Scan for the cell matching the given text and deliver its (x, y) coordinate at center. 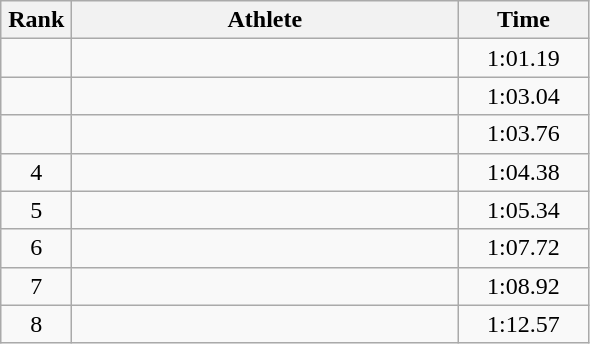
1:03.76 (524, 134)
8 (36, 324)
1:12.57 (524, 324)
Athlete (265, 20)
1:01.19 (524, 58)
1:08.92 (524, 286)
1:05.34 (524, 210)
1:07.72 (524, 248)
Rank (36, 20)
4 (36, 172)
Time (524, 20)
1:04.38 (524, 172)
6 (36, 248)
1:03.04 (524, 96)
5 (36, 210)
7 (36, 286)
